Output the (X, Y) coordinate of the center of the cell containing the given text.  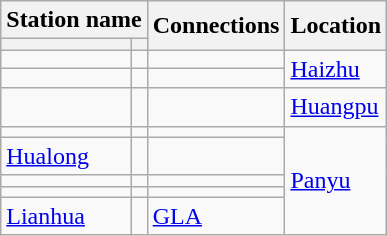
Connections (216, 26)
Haizhu (336, 69)
Panyu (336, 180)
Lianhua (66, 216)
Location (336, 26)
Huangpu (336, 107)
GLA (216, 216)
Hualong (66, 156)
Station name (74, 20)
